Detect which cell encompasses the target text, then output its [x, y] center coordinate. 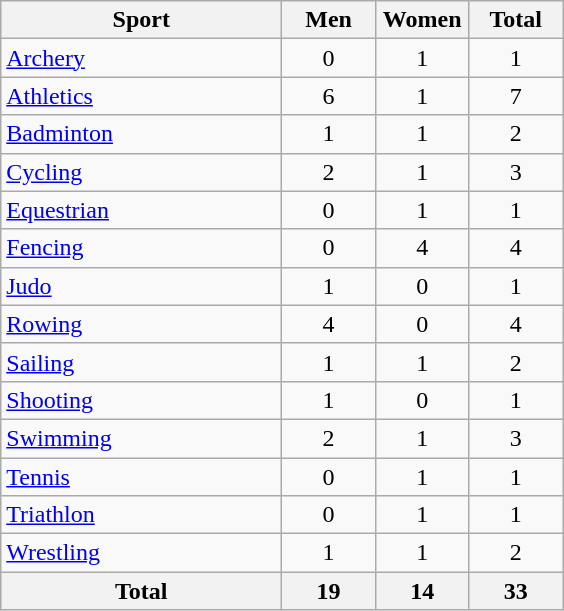
14 [422, 591]
Cycling [142, 172]
Swimming [142, 438]
Fencing [142, 248]
19 [329, 591]
Rowing [142, 324]
Judo [142, 286]
33 [516, 591]
Shooting [142, 400]
Equestrian [142, 210]
Badminton [142, 134]
Sport [142, 20]
Men [329, 20]
Athletics [142, 96]
Triathlon [142, 515]
Tennis [142, 477]
6 [329, 96]
Women [422, 20]
Sailing [142, 362]
7 [516, 96]
Archery [142, 58]
Wrestling [142, 553]
